Return [x, y] of the center of cell containing provided text 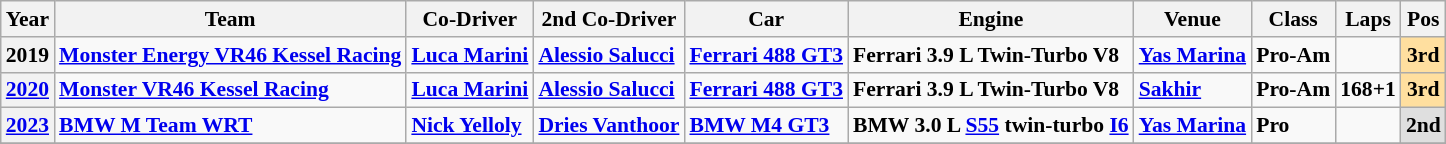
BMW M Team WRT [230, 126]
2019 [28, 55]
Nick Yelloly [470, 126]
Class [1293, 19]
Engine [991, 19]
2nd Co-Driver [608, 19]
Car [766, 19]
Pos [1424, 19]
Pro [1293, 126]
Team [230, 19]
Co-Driver [470, 19]
Dries Vanthoor [608, 126]
BMW 3.0 L S55 twin-turbo I6 [991, 126]
Monster VR46 Kessel Racing [230, 90]
2020 [28, 90]
BMW M4 GT3 [766, 126]
Year [28, 19]
2nd [1424, 126]
Venue [1192, 19]
Sakhir [1192, 90]
Monster Energy VR46 Kessel Racing [230, 55]
Laps [1368, 19]
2023 [28, 126]
168+1 [1368, 90]
